Pinpoint the cell where the given text exists, returning its (x, y) midpoint coordinate. 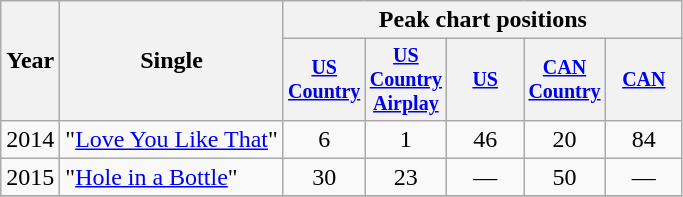
CAN (644, 80)
50 (565, 177)
84 (644, 139)
20 (565, 139)
"Hole in a Bottle" (172, 177)
Peak chart positions (482, 20)
"Love You Like That" (172, 139)
6 (324, 139)
2014 (30, 139)
US Country Airplay (406, 80)
CAN Country (565, 80)
30 (324, 177)
23 (406, 177)
46 (486, 139)
1 (406, 139)
US Country (324, 80)
US (486, 80)
Year (30, 61)
2015 (30, 177)
Single (172, 61)
